Output the [x, y] coordinate of the center of the cell containing the given text.  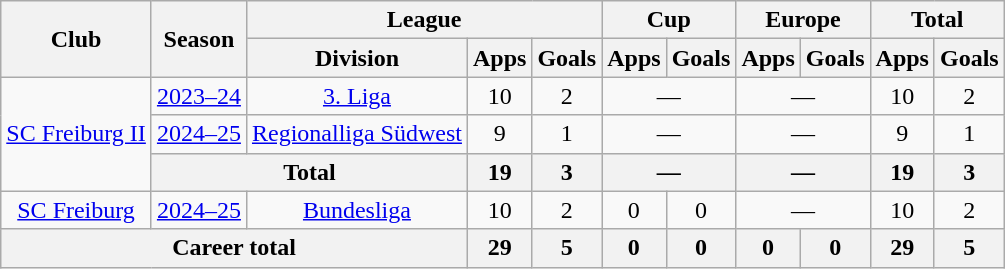
Europe [803, 20]
Regionalliga Südwest [356, 134]
Cup [669, 20]
League [424, 20]
Season [198, 39]
Career total [234, 248]
SC Freiburg II [76, 134]
Division [356, 58]
Club [76, 39]
2023–24 [198, 96]
SC Freiburg [76, 210]
Bundesliga [356, 210]
3. Liga [356, 96]
